Find where the given text appears and provide that cell's center as (X, Y) coordinate. 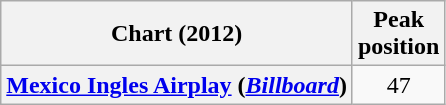
Peakposition (398, 34)
47 (398, 85)
Mexico Ingles Airplay (Billboard) (177, 85)
Chart (2012) (177, 34)
